Determine the (x, y) coordinate at the center of the cell enclosing the given text.  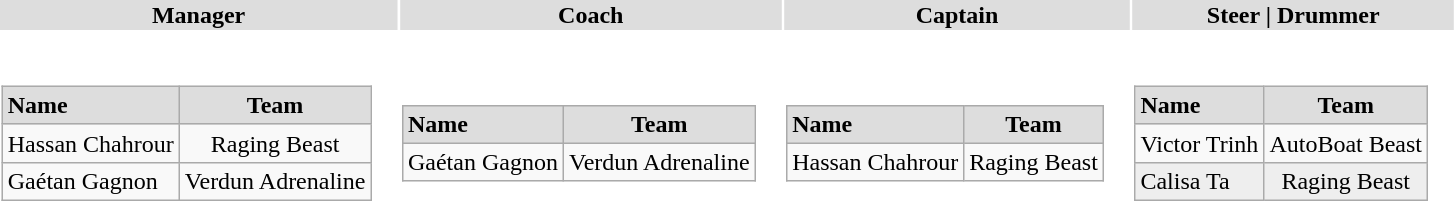
Coach (590, 15)
Captain (956, 15)
Steer | Drummer (1294, 15)
Calisa Ta (1200, 181)
Victor Trinh (1200, 143)
Manager (198, 15)
AutoBoat Beast (1346, 143)
